Output the (X, Y) coordinate of the center of the cell containing the given text.  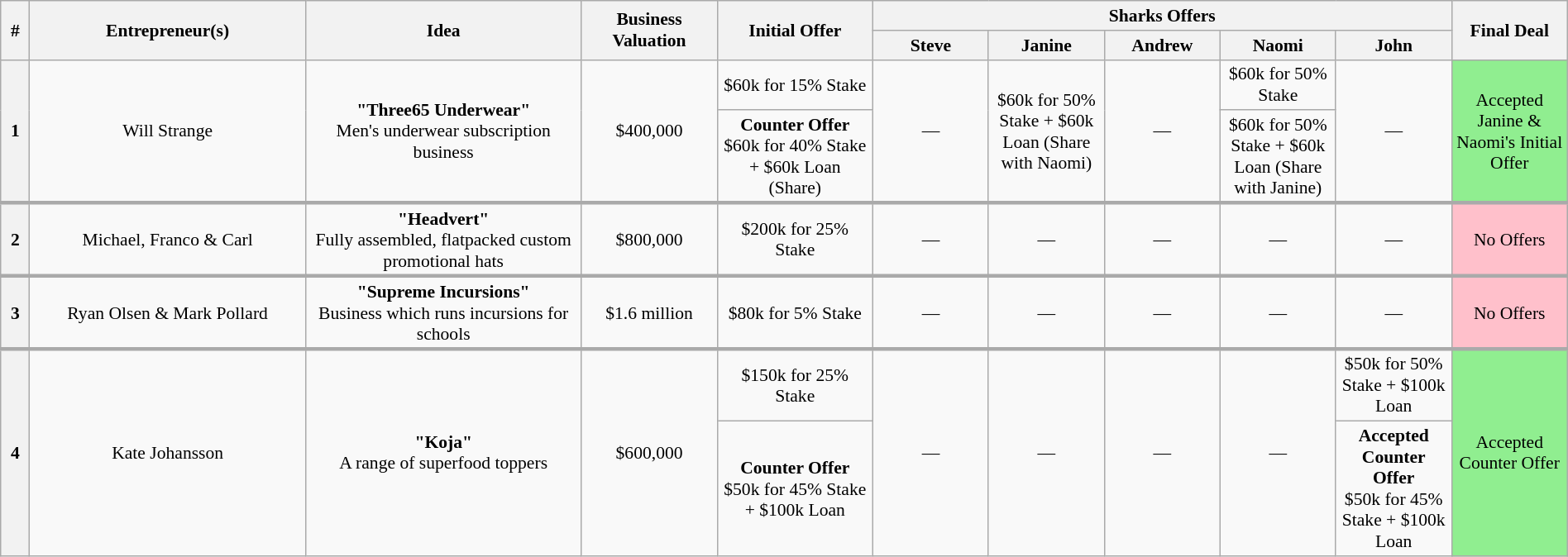
2 (15, 240)
Sharks Offers (1162, 16)
1 (15, 131)
"Three65 Underwear" Men's underwear subscription business (443, 131)
Counter Offer $50k for 45% Stake + $100k Loan (795, 489)
$60k for 15% Stake (795, 84)
$200k for 25% Stake (795, 240)
$800,000 (649, 240)
"Supreme Incursions" Business which runs incursions for schools (443, 312)
Janine (1046, 45)
Michael, Franco & Carl (168, 240)
$150k for 25% Stake (795, 385)
$1.6 million (649, 312)
$80k for 5% Stake (795, 312)
Naomi (1278, 45)
Kate Johansson (168, 453)
$60k for 50% Stake + $60k Loan (Share with Janine) (1278, 157)
Business Valuation (649, 30)
Andrew (1162, 45)
$60k for 50% Stake + $60k Loan (Share with Naomi) (1046, 131)
$400,000 (649, 131)
Idea (443, 30)
Initial Offer (795, 30)
Accepted Janine & Naomi's Initial Offer (1509, 131)
John (1394, 45)
Will Strange (168, 131)
# (15, 30)
Entrepreneur(s) (168, 30)
Accepted Counter Offer (1509, 453)
Accepted Counter Offer $50k for 45% Stake + $100k Loan (1394, 489)
Ryan Olsen & Mark Pollard (168, 312)
4 (15, 453)
Steve (930, 45)
Counter Offer $60k for 40% Stake + $60k Loan (Share) (795, 157)
$50k for 50% Stake + $100k Loan (1394, 385)
3 (15, 312)
"Koja" A range of superfood toppers (443, 453)
$60k for 50% Stake (1278, 84)
Final Deal (1509, 30)
"Headvert" Fully assembled, flatpacked custom promotional hats (443, 240)
$600,000 (649, 453)
